Determine the (x, y) coordinate at the center of the cell enclosing the given text.  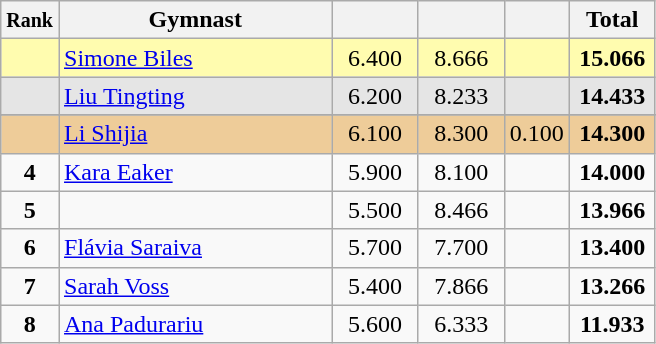
13.966 (612, 210)
Rank (30, 20)
6 (30, 248)
14.000 (612, 172)
8.100 (461, 172)
5.400 (375, 286)
7.866 (461, 286)
Gymnast (195, 20)
Simone Biles (195, 58)
13.266 (612, 286)
6.200 (375, 96)
0.100 (536, 134)
Liu Tingting (195, 96)
14.300 (612, 134)
5.600 (375, 324)
8.466 (461, 210)
8.233 (461, 96)
14.433 (612, 96)
Ana Padurariu (195, 324)
15.066 (612, 58)
4 (30, 172)
Total (612, 20)
6.100 (375, 134)
8.300 (461, 134)
5.700 (375, 248)
Sarah Voss (195, 286)
7.700 (461, 248)
8.666 (461, 58)
Flávia Saraiva (195, 248)
5.900 (375, 172)
13.400 (612, 248)
11.933 (612, 324)
Kara Eaker (195, 172)
6.333 (461, 324)
8 (30, 324)
Li Shijia (195, 134)
5.500 (375, 210)
6.400 (375, 58)
7 (30, 286)
5 (30, 210)
